Pinpoint the cell where the given text exists, returning its [X, Y] midpoint coordinate. 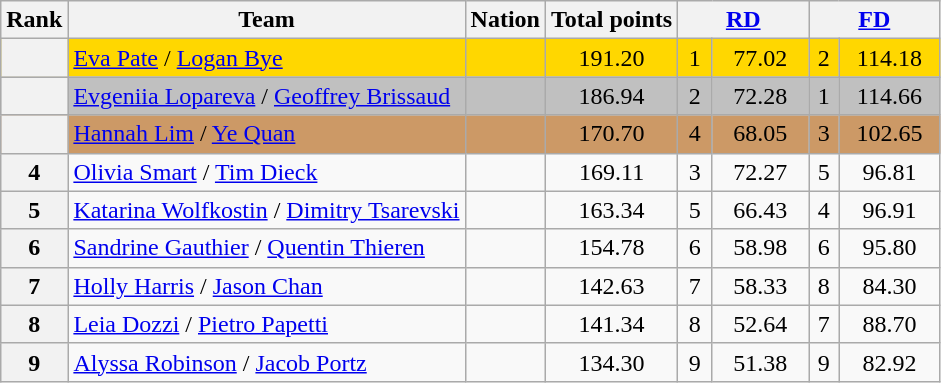
Nation [505, 20]
88.70 [890, 324]
170.70 [611, 134]
72.28 [760, 96]
154.78 [611, 248]
FD [874, 20]
Katarina Wolfkostin / Dimitry Tsarevski [266, 210]
68.05 [760, 134]
Leia Dozzi / Pietro Papetti [266, 324]
114.18 [890, 58]
169.11 [611, 172]
Evgeniia Lopareva / Geoffrey Brissaud [266, 96]
RD [744, 20]
191.20 [611, 58]
163.34 [611, 210]
114.66 [890, 96]
Holly Harris / Jason Chan [266, 286]
82.92 [890, 362]
102.65 [890, 134]
Team [266, 20]
66.43 [760, 210]
77.02 [760, 58]
72.27 [760, 172]
Sandrine Gauthier / Quentin Thieren [266, 248]
Total points [611, 20]
52.64 [760, 324]
Hannah Lim / Ye Quan [266, 134]
96.91 [890, 210]
Olivia Smart / Tim Dieck [266, 172]
58.98 [760, 248]
Rank [34, 20]
84.30 [890, 286]
141.34 [611, 324]
51.38 [760, 362]
96.81 [890, 172]
186.94 [611, 96]
58.33 [760, 286]
95.80 [890, 248]
Alyssa Robinson / Jacob Portz [266, 362]
134.30 [611, 362]
Eva Pate / Logan Bye [266, 58]
142.63 [611, 286]
